For the text-containing cell, return its midpoint in (X, Y) coordinate format. 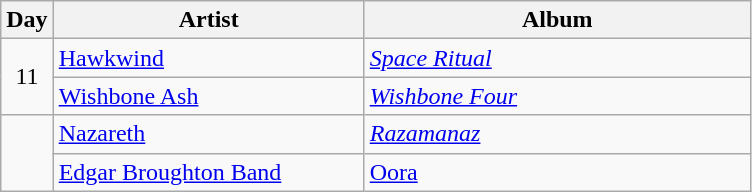
Edgar Broughton Band (208, 172)
Razamanaz (557, 134)
11 (27, 77)
Day (27, 20)
Hawkwind (208, 58)
Album (557, 20)
Wishbone Ash (208, 96)
Space Ritual (557, 58)
Wishbone Four (557, 96)
Artist (208, 20)
Oora (557, 172)
Nazareth (208, 134)
